Capture the cell that displays the provided text and extract its [X, Y] central coordinate. 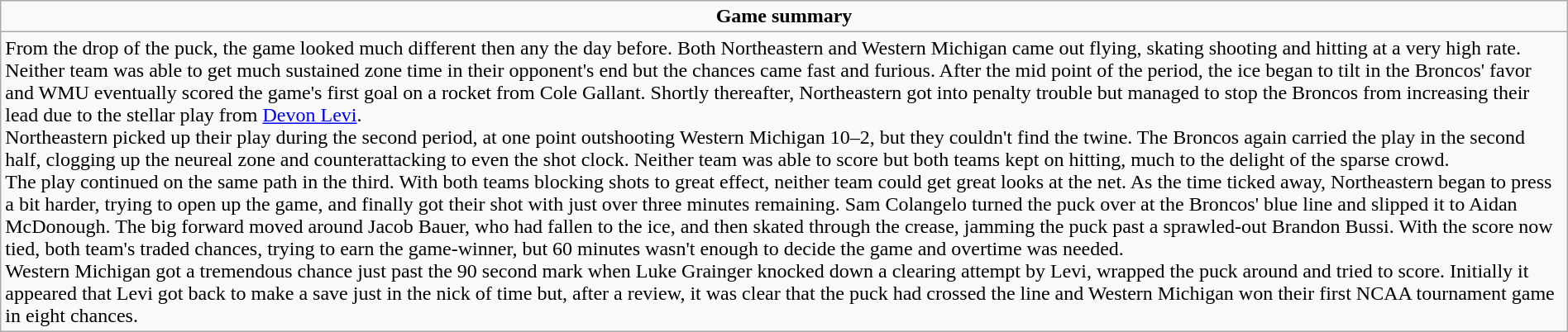
Game summary [784, 17]
